Identify which cell holds the provided text, then report its (x, y) central coordinate. 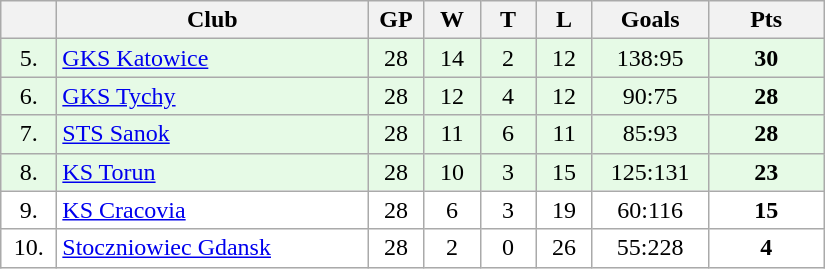
6. (29, 96)
STS Sanok (212, 134)
125:131 (650, 172)
8. (29, 172)
KS Cracovia (212, 210)
26 (564, 248)
90:75 (650, 96)
19 (564, 210)
60:116 (650, 210)
L (564, 20)
Pts (766, 20)
W (452, 20)
Goals (650, 20)
30 (766, 58)
9. (29, 210)
10 (452, 172)
138:95 (650, 58)
0 (508, 248)
GKS Tychy (212, 96)
KS Torun (212, 172)
T (508, 20)
5. (29, 58)
55:228 (650, 248)
10. (29, 248)
GKS Katowice (212, 58)
Club (212, 20)
85:93 (650, 134)
GP (396, 20)
Stoczniowiec Gdansk (212, 248)
7. (29, 134)
23 (766, 172)
14 (452, 58)
